Pinpoint the cell where the given text exists, returning its (X, Y) midpoint coordinate. 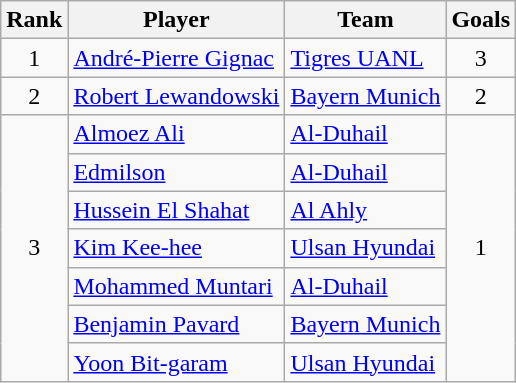
Robert Lewandowski (176, 96)
Al Ahly (366, 210)
Player (176, 20)
Mohammed Muntari (176, 286)
Goals (481, 20)
Rank (34, 20)
Hussein El Shahat (176, 210)
Team (366, 20)
Kim Kee-hee (176, 248)
Edmilson (176, 172)
Yoon Bit-garam (176, 362)
Benjamin Pavard (176, 324)
Tigres UANL (366, 58)
Almoez Ali (176, 134)
André-Pierre Gignac (176, 58)
